Identify which cell holds the provided text, then report its [X, Y] central coordinate. 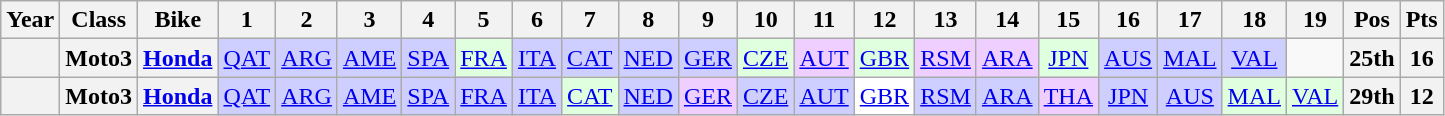
THA [1068, 96]
2 [307, 20]
Bike [178, 20]
11 [824, 20]
Class [99, 20]
10 [765, 20]
1 [247, 20]
18 [1254, 20]
7 [590, 20]
Year [30, 20]
14 [1007, 20]
Pts [1422, 20]
Pos [1372, 20]
15 [1068, 20]
3 [369, 20]
17 [1190, 20]
5 [484, 20]
25th [1372, 58]
13 [946, 20]
9 [708, 20]
29th [1372, 96]
8 [648, 20]
6 [536, 20]
19 [1314, 20]
4 [428, 20]
